Find where the given text appears and provide that cell's center as [x, y] coordinate. 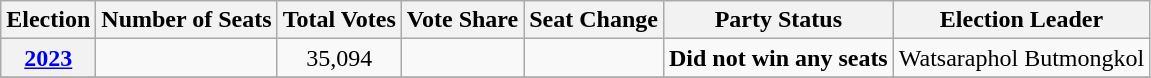
Did not win any seats [778, 58]
Election Leader [1021, 20]
Party Status [778, 20]
2023 [48, 58]
Number of Seats [186, 20]
Election [48, 20]
Total Votes [339, 20]
35,094 [339, 58]
Watsaraphol Butmongkol [1021, 58]
Seat Change [594, 20]
Vote Share [462, 20]
